Locate the cell with the specified text and output its (x, y) center coordinate. 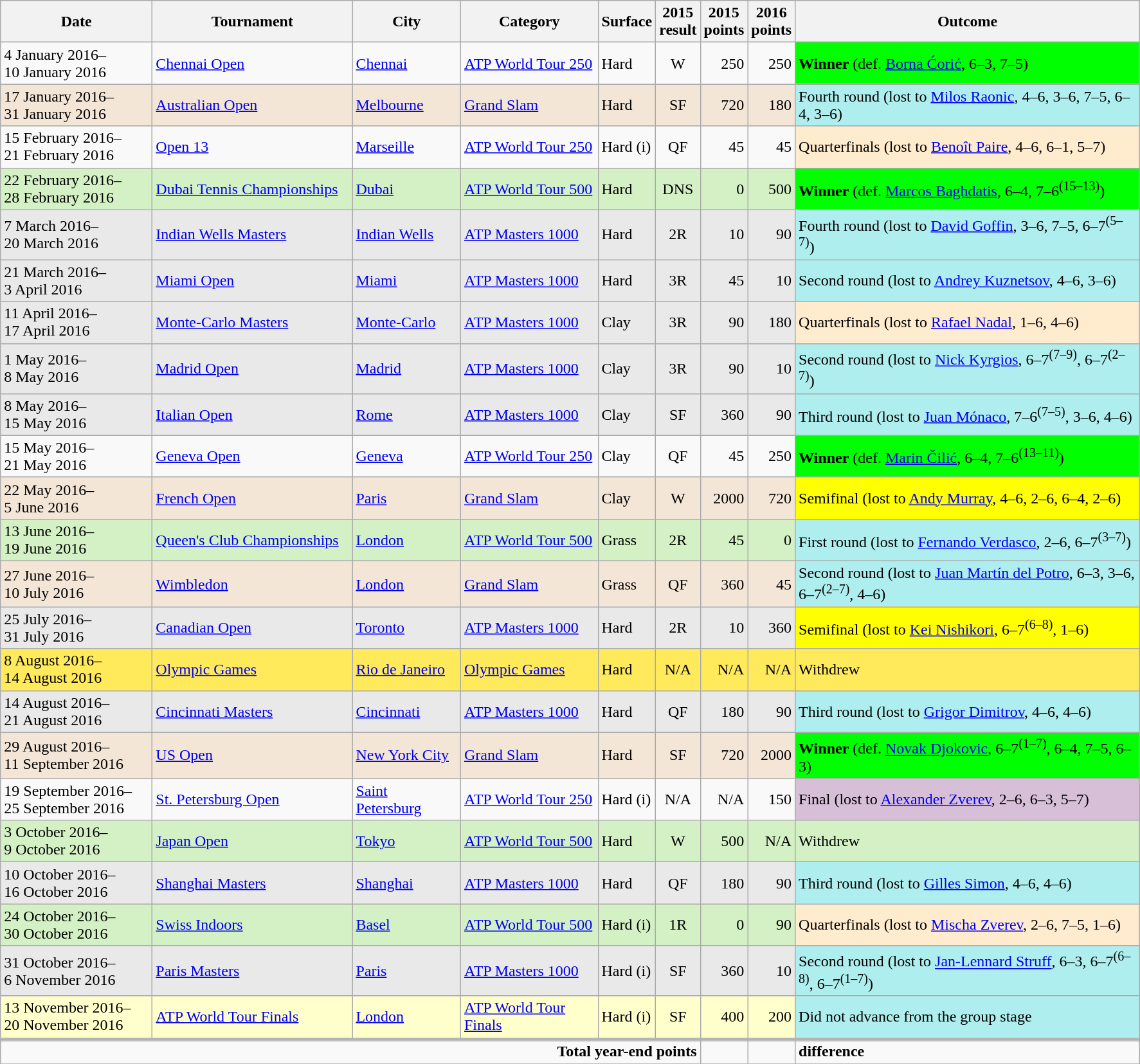
21 March 2016–3 April 2016 (77, 280)
Semifinal (lost to Andy Murray, 4–6, 2–6, 6–4, 2–6) (968, 498)
Toronto (406, 627)
150 (772, 800)
New York City (406, 755)
Quarterfinals (lost to Mischa Zverev, 2–6, 7–5, 1–6) (968, 924)
Miami Open (252, 280)
400 (724, 1017)
Geneva Open (252, 456)
Marseille (406, 147)
Canadian Open (252, 627)
Wimbledon (252, 584)
10 October 2016–16 October 2016 (77, 883)
Total year-end points (350, 1051)
Australian Open (252, 105)
Monte-Carlo Masters (252, 323)
Winner (def. Novak Djokovic, 6–7(1–7), 6–4, 7–5, 6–3) (968, 755)
29 August 2016–11 September 2016 (77, 755)
Chennai Open (252, 63)
Winner (def. Marin Čilić, 6–4, 7–6(13–11)) (968, 456)
Italian Open (252, 414)
1 May 2016–8 May 2016 (77, 368)
Second round (lost to Jan-Lennard Struff, 6–3, 6–7(6–8), 6–7(1–7)) (968, 971)
Melbourne (406, 105)
Category (529, 22)
Date (77, 22)
3 October 2016–9 October 2016 (77, 841)
Monte-Carlo (406, 323)
French Open (252, 498)
22 May 2016–5 June 2016 (77, 498)
St. Petersburg Open (252, 800)
14 August 2016–21 August 2016 (77, 711)
Quarterfinals (lost to Rafael Nadal, 1–6, 4–6) (968, 323)
Tournament (252, 22)
24 October 2016–30 October 2016 (77, 924)
Miami (406, 280)
difference (968, 1051)
Did not advance from the group stage (968, 1017)
Dubai (406, 189)
4 January 2016–10 January 2016 (77, 63)
Japan Open (252, 841)
City (406, 22)
Winner (def. Borna Ćorić, 6–3, 7–5) (968, 63)
25 July 2016–31 July 2016 (77, 627)
Quarterfinals (lost to Benoît Paire, 4–6, 6–1, 5–7) (968, 147)
Rio de Janeiro (406, 670)
Cincinnati Masters (252, 711)
US Open (252, 755)
First round (lost to Fernando Verdasco, 2–6, 6–7(3–7)) (968, 540)
19 September 2016–25 September 2016 (77, 800)
2015 result (678, 22)
11 April 2016–17 April 2016 (77, 323)
22 February 2016–28 February 2016 (77, 189)
Madrid (406, 368)
Open 13 (252, 147)
Second round (lost to Juan Martín del Potro, 6–3, 3–6, 6–7(2–7), 4–6) (968, 584)
13 November 2016–20 November 2016 (77, 1017)
Outcome (968, 22)
1R (678, 924)
Fourth round (lost to David Goffin, 3–6, 7–5, 6–7(5–7)) (968, 235)
Queen's Club Championships (252, 540)
DNS (678, 189)
200 (772, 1017)
Shanghai (406, 883)
Basel (406, 924)
Madrid Open (252, 368)
Semifinal (lost to Kei Nishikori, 6–7(6–8), 1–6) (968, 627)
Swiss Indoors (252, 924)
Shanghai Masters (252, 883)
Dubai Tennis Championships (252, 189)
Chennai (406, 63)
13 June 2016–19 June 2016 (77, 540)
8 August 2016–14 August 2016 (77, 670)
Third round (lost to Gilles Simon, 4–6, 4–6) (968, 883)
2016 points (772, 22)
Winner (def. Marcos Baghdatis, 6–4, 7–6(15–13)) (968, 189)
Geneva (406, 456)
15 May 2016–21 May 2016 (77, 456)
Tokyo (406, 841)
Third round (lost to Grigor Dimitrov, 4–6, 4–6) (968, 711)
8 May 2016–15 May 2016 (77, 414)
17 January 2016–31 January 2016 (77, 105)
Surface (627, 22)
Indian Wells (406, 235)
Indian Wells Masters (252, 235)
Paris Masters (252, 971)
2015 points (724, 22)
Final (lost to Alexander Zverev, 2–6, 6–3, 5–7) (968, 800)
Second round (lost to Andrey Kuznetsov, 4–6, 3–6) (968, 280)
7 March 2016–20 March 2016 (77, 235)
15 February 2016–21 February 2016 (77, 147)
Cincinnati (406, 711)
Saint Petersburg (406, 800)
Second round (lost to Nick Kyrgios, 6–7(7–9), 6–7(2–7)) (968, 368)
27 June 2016–10 July 2016 (77, 584)
Rome (406, 414)
31 October 2016–6 November 2016 (77, 971)
Third round (lost to Juan Mónaco, 7–6(7–5), 3–6, 4–6) (968, 414)
Fourth round (lost to Milos Raonic, 4–6, 3–6, 7–5, 6–4, 3–6) (968, 105)
